Output the (x, y) coordinate of the center of the cell containing the given text.  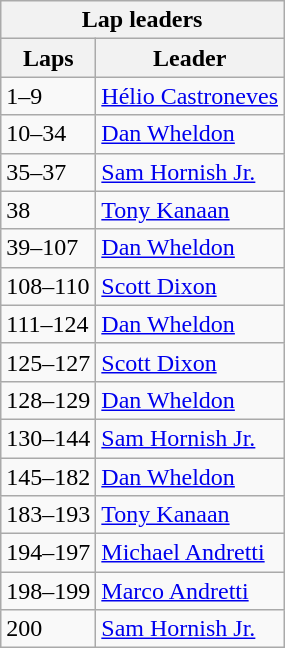
145–182 (48, 477)
125–127 (48, 362)
Laps (48, 58)
1–9 (48, 96)
Lap leaders (142, 20)
130–144 (48, 438)
200 (48, 629)
128–129 (48, 400)
Hélio Castroneves (190, 96)
38 (48, 210)
198–199 (48, 591)
Leader (190, 58)
Marco Andretti (190, 591)
108–110 (48, 286)
183–193 (48, 515)
111–124 (48, 324)
10–34 (48, 134)
35–37 (48, 172)
194–197 (48, 553)
39–107 (48, 248)
Michael Andretti (190, 553)
